Locate the cell with the specified text and output its (X, Y) center coordinate. 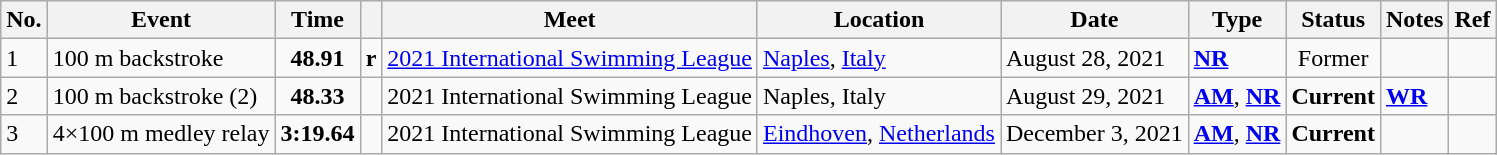
3 (24, 134)
Status (1334, 20)
1 (24, 58)
Notes (1414, 20)
No. (24, 20)
2 (24, 96)
Type (1237, 20)
4×100 m medley relay (161, 134)
Ref (1472, 20)
Meet (570, 20)
Time (318, 20)
December 3, 2021 (1094, 134)
100 m backstroke (161, 58)
Location (878, 20)
Event (161, 20)
August 29, 2021 (1094, 96)
48.91 (318, 58)
NR (1237, 58)
r (371, 58)
Eindhoven, Netherlands (878, 134)
WR (1414, 96)
100 m backstroke (2) (161, 96)
Former (1334, 58)
Date (1094, 20)
August 28, 2021 (1094, 58)
3:19.64 (318, 134)
48.33 (318, 96)
